From the cell containing the given text, extract its center point as [X, Y] coordinate. 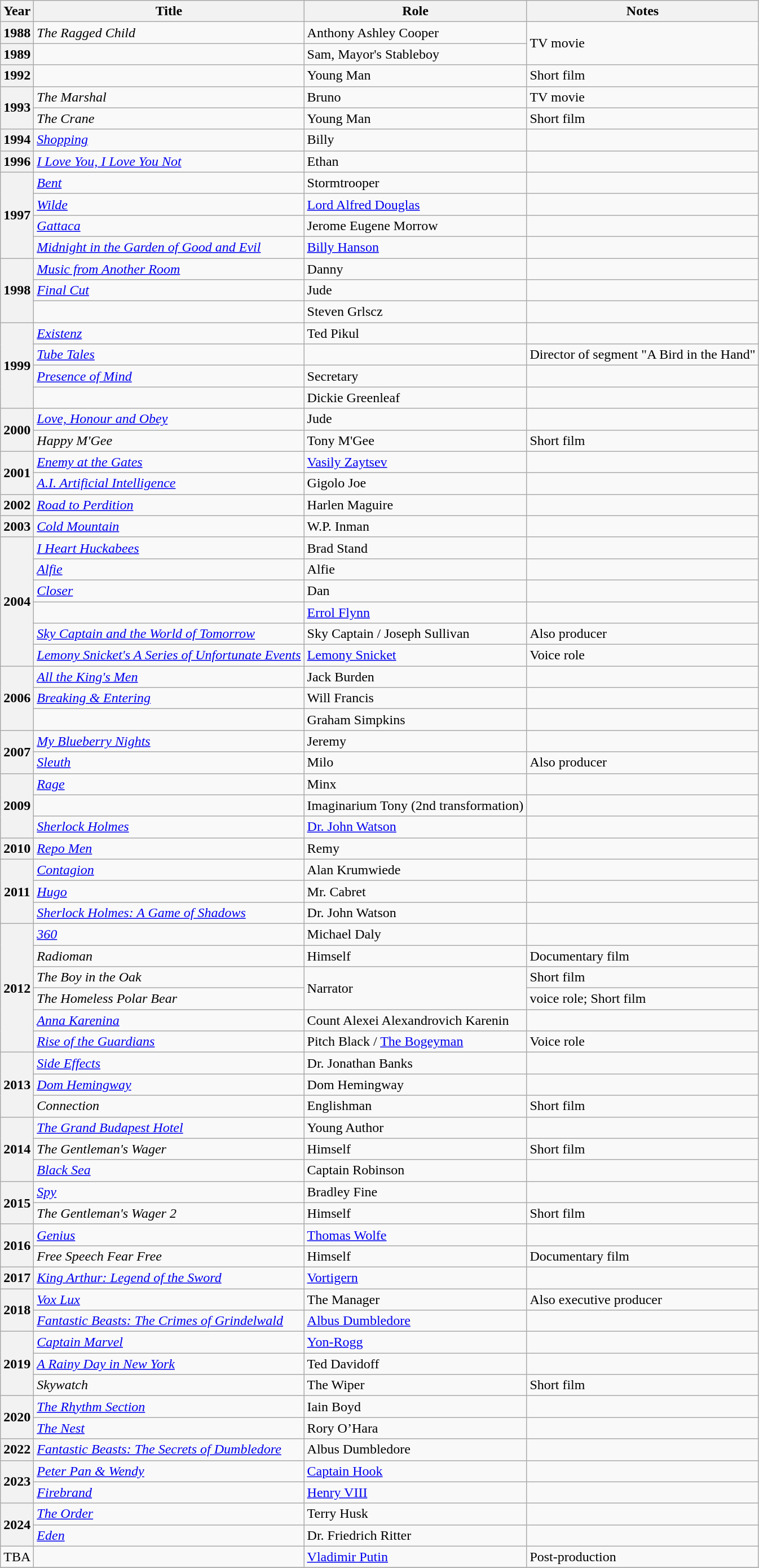
Lemony Snicket's A Series of Unfortunate Events [169, 655]
Steven Grlscz [415, 312]
Contagion [169, 870]
Dr. Jonathan Banks [415, 1063]
The Nest [169, 1428]
I Love You, I Love You Not [169, 161]
King Arthur: Legend of the Sword [169, 1278]
Captain Marvel [169, 1342]
Rise of the Guardians [169, 1042]
1996 [17, 161]
Yon-Rogg [415, 1342]
Love, Honour and Obey [169, 419]
1993 [17, 108]
Ted Pikul [415, 333]
Captain Hook [415, 1471]
Peter Pan & Wendy [169, 1471]
Post-production [643, 1557]
My Blueberry Nights [169, 741]
Harlen Maguire [415, 505]
TBA [17, 1557]
Graham Simpkins [415, 720]
Bradley Fine [415, 1192]
Dickie Greenleaf [415, 398]
Anna Karenina [169, 1020]
2009 [17, 805]
2019 [17, 1364]
Young Author [415, 1127]
Danny [415, 269]
2018 [17, 1310]
2002 [17, 505]
Final Cut [169, 290]
Lemony Snicket [415, 655]
Eden [169, 1535]
Jeremy [415, 741]
2024 [17, 1525]
2015 [17, 1203]
Midnight in the Garden of Good and Evil [169, 247]
Radioman [169, 956]
1999 [17, 365]
Closer [169, 591]
The Boy in the Oak [169, 977]
A.I. Artificial Intelligence [169, 483]
Secretary [415, 376]
Genius [169, 1235]
Terry Husk [415, 1514]
2013 [17, 1085]
The Homeless Polar Bear [169, 999]
All the King's Men [169, 677]
Sherlock Holmes: A Game of Shadows [169, 913]
Tube Tales [169, 355]
W.P. Inman [415, 526]
2014 [17, 1149]
Hugo [169, 891]
2010 [17, 848]
Gattaca [169, 226]
Milo [415, 763]
Remy [415, 848]
Skywatch [169, 1385]
2006 [17, 698]
2003 [17, 526]
Michael Daly [415, 934]
Side Effects [169, 1063]
2023 [17, 1482]
Road to Perdition [169, 505]
Black Sea [169, 1170]
1994 [17, 140]
Fantastic Beasts: The Crimes of Grindelwald [169, 1321]
The Wiper [415, 1385]
Repo Men [169, 848]
Pitch Black / The Bogeyman [415, 1042]
Shopping [169, 140]
1988 [17, 33]
Minx [415, 784]
Existenz [169, 333]
Spy [169, 1192]
2000 [17, 430]
Count Alexei Alexandrovich Karenin [415, 1020]
1989 [17, 54]
Sherlock Holmes [169, 827]
Vasily Zaytsev [415, 462]
Bent [169, 183]
Mr. Cabret [415, 891]
Free Speech Fear Free [169, 1256]
Sky Captain / Joseph Sullivan [415, 634]
I Heart Huckabees [169, 548]
360 [169, 934]
2017 [17, 1278]
2007 [17, 752]
2004 [17, 601]
Brad Stand [415, 548]
Thomas Wolfe [415, 1235]
1997 [17, 215]
The Gentleman's Wager 2 [169, 1213]
Iain Boyd [415, 1407]
Connection [169, 1106]
Jerome Eugene Morrow [415, 226]
Henry VIII [415, 1492]
The Crane [169, 118]
2001 [17, 473]
Enemy at the Gates [169, 462]
Notes [643, 11]
Stormtrooper [415, 183]
Lord Alfred Douglas [415, 204]
2016 [17, 1245]
The Order [169, 1514]
Happy M'Gee [169, 441]
Alan Krumwiede [415, 870]
Firebrand [169, 1492]
The Grand Budapest Hotel [169, 1127]
Dan [415, 591]
Imaginarium Tony (2nd transformation) [415, 805]
Billy [415, 140]
Errol Flynn [415, 612]
Sky Captain and the World of Tomorrow [169, 634]
Vox Lux [169, 1299]
Will Francis [415, 698]
Sleuth [169, 763]
1992 [17, 76]
2020 [17, 1417]
The Gentleman's Wager [169, 1149]
A Rainy Day in New York [169, 1364]
Anthony Ashley Cooper [415, 33]
Fantastic Beasts: The Secrets of Dumbledore [169, 1450]
Music from Another Room [169, 269]
Also executive producer [643, 1299]
The Manager [415, 1299]
Ted Davidoff [415, 1364]
The Rhythm Section [169, 1407]
Dr. Friedrich Ritter [415, 1535]
The Marshal [169, 97]
Title [169, 11]
Vortigern [415, 1278]
Tony M'Gee [415, 441]
Director of segment "A Bird in the Hand" [643, 355]
Captain Robinson [415, 1170]
Ethan [415, 161]
Year [17, 11]
Gigolo Joe [415, 483]
Presence of Mind [169, 376]
Sam, Mayor's Stableboy [415, 54]
Narrator [415, 988]
Cold Mountain [169, 526]
2011 [17, 891]
Wilde [169, 204]
Rory O’Hara [415, 1428]
Jack Burden [415, 677]
Vladimir Putin [415, 1557]
2012 [17, 988]
Billy Hanson [415, 247]
Englishman [415, 1106]
Rage [169, 784]
1998 [17, 290]
Bruno [415, 97]
2022 [17, 1450]
The Ragged Child [169, 33]
Breaking & Entering [169, 698]
voice role; Short film [643, 999]
Role [415, 11]
